Return (x, y) of the center of cell containing provided text 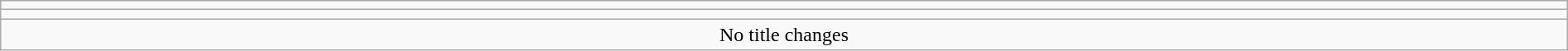
No title changes (784, 35)
